Pinpoint the cell where the given text exists, returning its [x, y] midpoint coordinate. 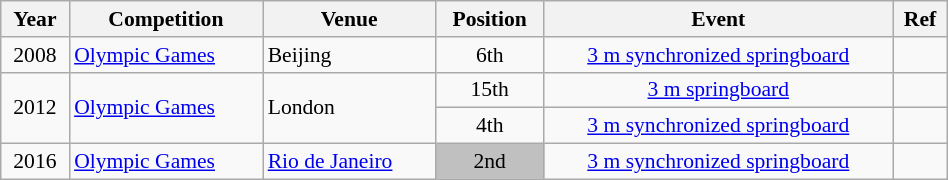
Beijing [350, 55]
Event [718, 19]
Year [35, 19]
2016 [35, 162]
4th [490, 126]
Rio de Janeiro [350, 162]
3 m springboard [718, 90]
Position [490, 19]
6th [490, 55]
Venue [350, 19]
2012 [35, 108]
2008 [35, 55]
15th [490, 90]
2nd [490, 162]
Competition [166, 19]
Ref [920, 19]
London [350, 108]
